Identify which cell holds the provided text, then report its [x, y] central coordinate. 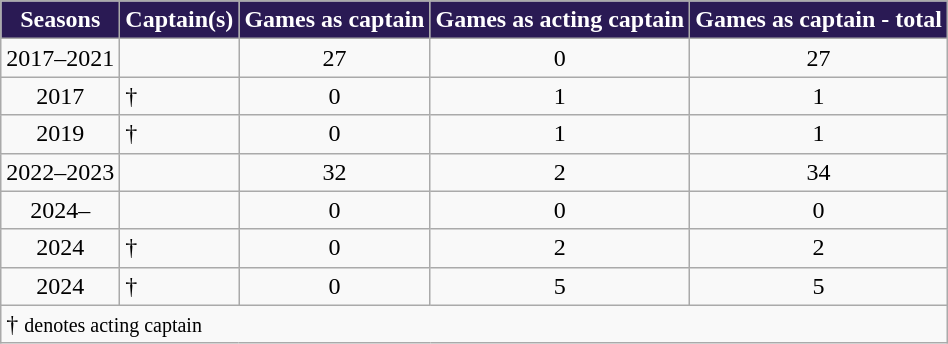
Games as captain [334, 20]
Captain(s) [180, 20]
Games as captain - total [819, 20]
32 [334, 172]
34 [819, 172]
2017–2021 [60, 58]
Seasons [60, 20]
2017 [60, 96]
2024– [60, 210]
2022–2023 [60, 172]
2019 [60, 134]
Games as acting captain [560, 20]
† denotes acting captain [474, 324]
